Identify which cell holds the provided text, then report its [x, y] central coordinate. 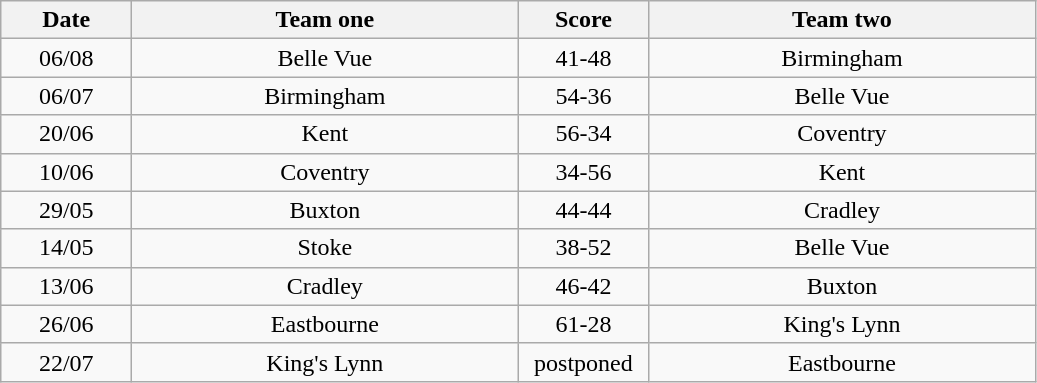
13/06 [66, 286]
29/05 [66, 210]
26/06 [66, 324]
Score [584, 20]
10/06 [66, 172]
Stoke [325, 248]
Date [66, 20]
Team two [842, 20]
38-52 [584, 248]
Team one [325, 20]
46-42 [584, 286]
14/05 [66, 248]
34-56 [584, 172]
41-48 [584, 58]
61-28 [584, 324]
20/06 [66, 134]
44-44 [584, 210]
postponed [584, 362]
54-36 [584, 96]
22/07 [66, 362]
06/07 [66, 96]
06/08 [66, 58]
56-34 [584, 134]
